Scan for the cell matching the given text and deliver its [x, y] coordinate at center. 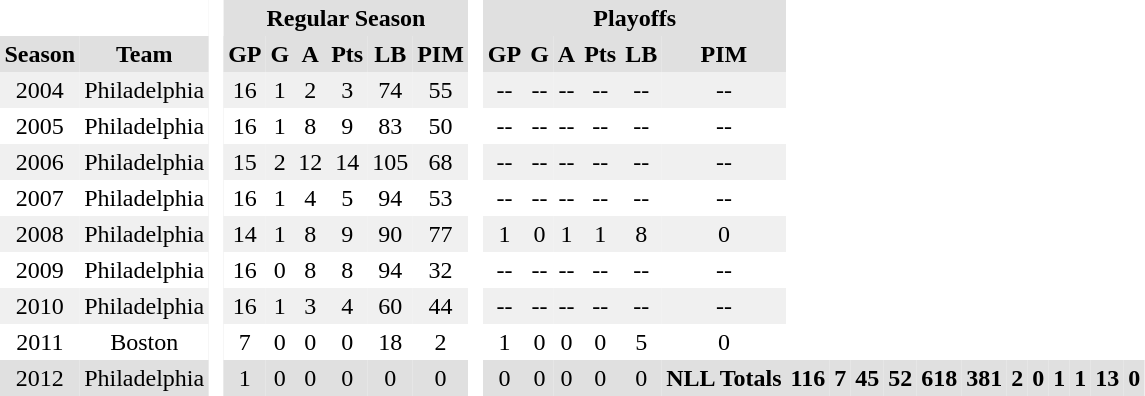
50 [441, 126]
618 [940, 378]
116 [808, 378]
2005 [40, 126]
Regular Season [346, 18]
77 [441, 234]
381 [984, 378]
2009 [40, 270]
44 [441, 306]
2008 [40, 234]
13 [1108, 378]
74 [390, 90]
Boston [144, 342]
NLL Totals [724, 378]
2006 [40, 162]
60 [390, 306]
52 [900, 378]
105 [390, 162]
2011 [40, 342]
12 [310, 162]
68 [441, 162]
45 [868, 378]
53 [441, 198]
15 [245, 162]
55 [441, 90]
90 [390, 234]
18 [390, 342]
Playoffs [634, 18]
32 [441, 270]
2004 [40, 90]
2010 [40, 306]
Season [40, 54]
Team [144, 54]
2007 [40, 198]
2012 [40, 378]
83 [390, 126]
